Extract the [X, Y] coordinate from the center of the cell holding the provided text.  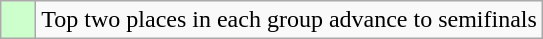
Top two places in each group advance to semifinals [290, 20]
